Extract the (X, Y) coordinate from the center of the cell holding the provided text.  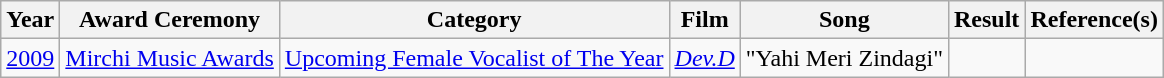
2009 (30, 58)
Song (844, 20)
"Yahi Meri Zindagi" (844, 58)
Upcoming Female Vocalist of The Year (474, 58)
Film (704, 20)
Award Ceremony (170, 20)
Mirchi Music Awards (170, 58)
Result (986, 20)
Year (30, 20)
Reference(s) (1094, 20)
Dev.D (704, 58)
Category (474, 20)
